For the text-containing cell, return its midpoint in (x, y) coordinate format. 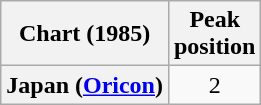
Japan (Oricon) (85, 85)
2 (214, 85)
Chart (1985) (85, 34)
Peakposition (214, 34)
